Return (x, y) of the center of cell containing provided text 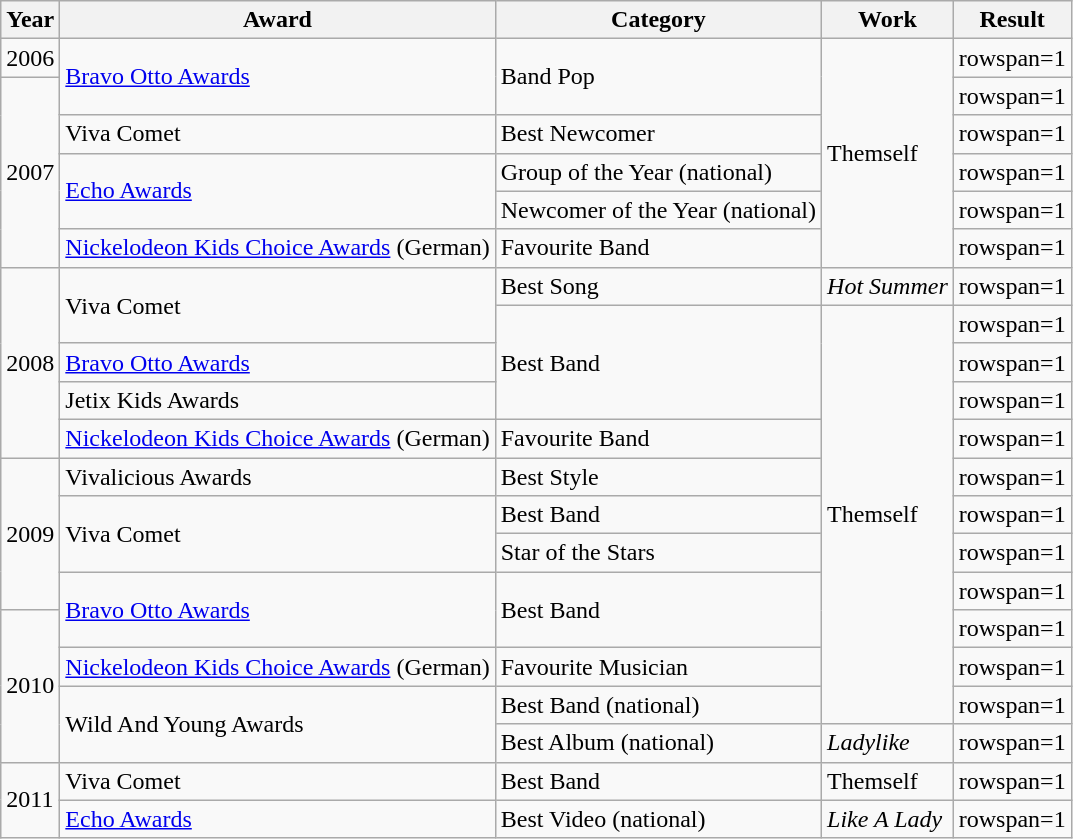
Star of the Stars (658, 553)
Best Song (658, 286)
Best Band (national) (658, 705)
Group of the Year (national) (658, 172)
Best Style (658, 477)
Year (30, 20)
Hot Summer (888, 286)
Like A Lady (888, 819)
Jetix Kids Awards (278, 400)
Award (278, 20)
Best Album (national) (658, 743)
2010 (30, 686)
Ladylike (888, 743)
Newcomer of the Year (national) (658, 210)
Wild And Young Awards (278, 724)
Work (888, 20)
Category (658, 20)
2006 (30, 58)
Vivalicious Awards (278, 477)
Best Video (national) (658, 819)
2008 (30, 362)
2011 (30, 800)
2007 (30, 172)
2009 (30, 534)
Result (1012, 20)
Best Newcomer (658, 134)
Band Pop (658, 77)
Favourite Musician (658, 667)
